Search for the cell housing the specified text and yield its [X, Y] center coordinate. 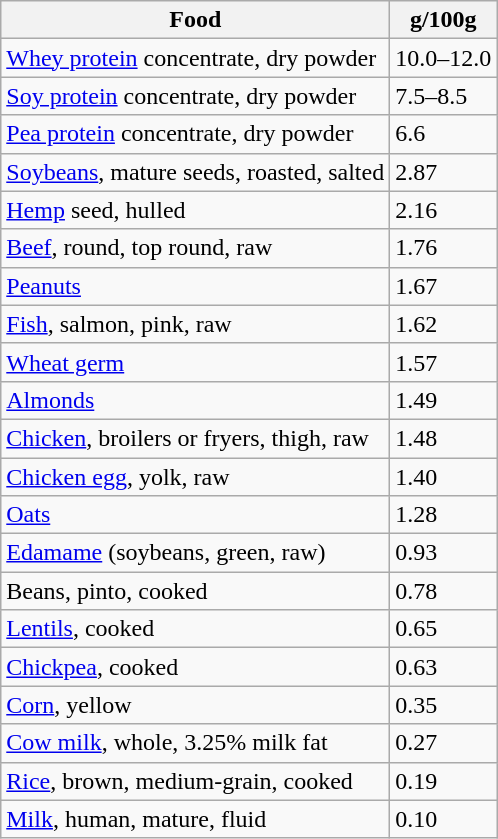
0.35 [444, 705]
1.28 [444, 515]
Chicken egg, yolk, raw [196, 477]
6.6 [444, 134]
Corn, yellow [196, 705]
1.49 [444, 400]
Wheat germ [196, 362]
2.87 [444, 172]
1.48 [444, 438]
0.93 [444, 553]
Pea protein concentrate, dry powder [196, 134]
Food [196, 20]
Milk, human, mature, fluid [196, 819]
1.67 [444, 286]
Almonds [196, 400]
g/100g [444, 20]
0.78 [444, 591]
Beef, round, top round, raw [196, 248]
7.5–8.5 [444, 96]
Hemp seed, hulled [196, 210]
Chickpea, cooked [196, 667]
1.40 [444, 477]
10.0–12.0 [444, 58]
Lentils, cooked [196, 629]
0.27 [444, 743]
Cow milk, whole, 3.25% milk fat [196, 743]
Oats [196, 515]
Fish, salmon, pink, raw [196, 324]
0.10 [444, 819]
Edamame (soybeans, green, raw) [196, 553]
Peanuts [196, 286]
Soy protein concentrate, dry powder [196, 96]
Soybeans, mature seeds, roasted, salted [196, 172]
0.63 [444, 667]
2.16 [444, 210]
0.19 [444, 781]
Chicken, broilers or fryers, thigh, raw [196, 438]
1.62 [444, 324]
Rice, brown, medium-grain, cooked [196, 781]
Beans, pinto, cooked [196, 591]
0.65 [444, 629]
1.57 [444, 362]
1.76 [444, 248]
Whey protein concentrate, dry powder [196, 58]
